Provide the (X, Y) coordinate of the cell's center where the given text is located.  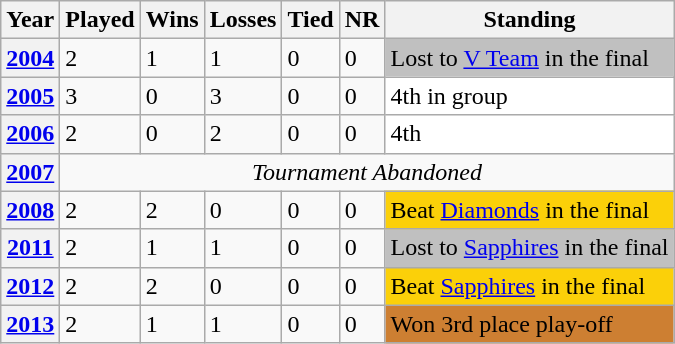
Beat Diamonds in the final (530, 210)
2012 (30, 286)
Won 3rd place play-off (530, 324)
Lost to Sapphires in the final (530, 248)
2004 (30, 58)
Tournament Abandoned (367, 172)
Played (100, 20)
Lost to V Team in the final (530, 58)
Year (30, 20)
Tied (310, 20)
2011 (30, 248)
2005 (30, 96)
2013 (30, 324)
4th (530, 134)
Wins (172, 20)
Losses (243, 20)
Beat Sapphires in the final (530, 286)
2008 (30, 210)
Standing (530, 20)
4th in group (530, 96)
2007 (30, 172)
2006 (30, 134)
NR (362, 20)
